Detect which cell encompasses the target text, then output its [x, y] center coordinate. 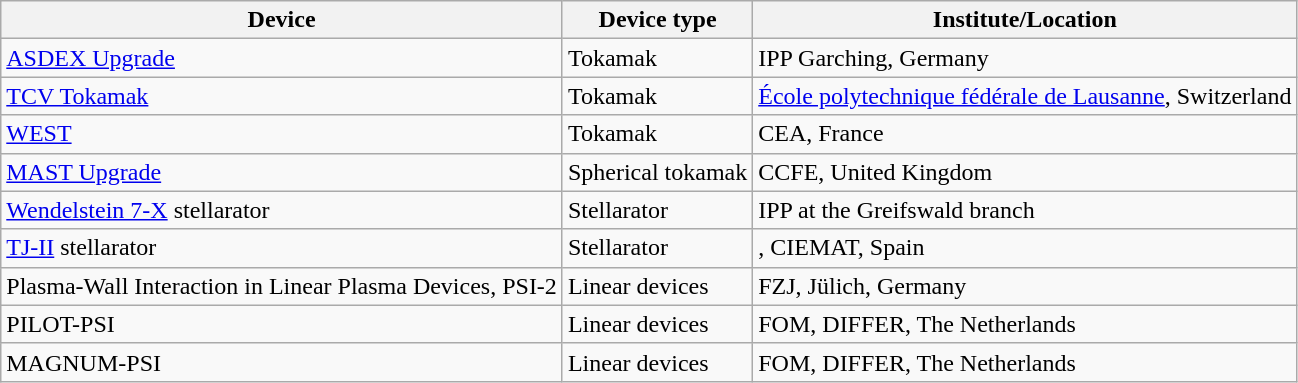
Plasma-Wall Interaction in Linear Plasma Devices, PSI-2 [282, 286]
IPP Garching, Germany [1025, 58]
Institute/Location [1025, 20]
, CIEMAT, Spain [1025, 248]
Device type [657, 20]
IPP at the Greifswald branch [1025, 210]
WEST [282, 134]
MAST Upgrade [282, 172]
TJ-II stellarator [282, 248]
Spherical tokamak [657, 172]
CCFE, United Kingdom [1025, 172]
PILOT-PSI [282, 324]
TCV Tokamak [282, 96]
Wendelstein 7-X stellarator [282, 210]
MAGNUM-PSI [282, 362]
Device [282, 20]
ASDEX Upgrade [282, 58]
École polytechnique fédérale de Lausanne, Switzerland [1025, 96]
CEA, France [1025, 134]
FZJ, Jülich, Germany [1025, 286]
